Output the (x, y) coordinate of the center of the cell containing the given text.  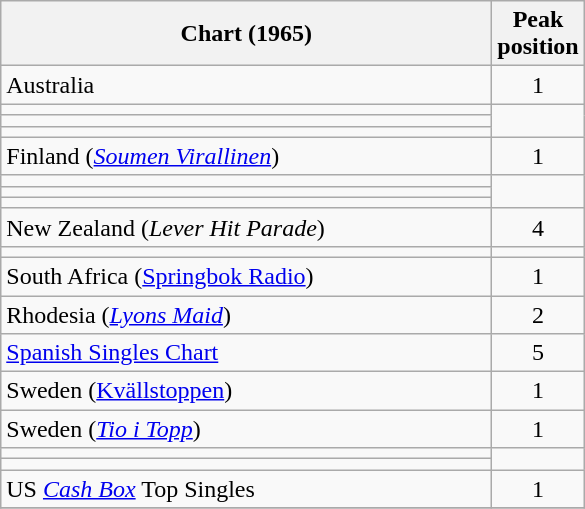
5 (538, 353)
4 (538, 227)
Spanish Singles Chart (246, 353)
Peakposition (538, 34)
Rhodesia (Lyons Maid) (246, 315)
Australia (246, 85)
2 (538, 315)
Chart (1965) (246, 34)
New Zealand (Lever Hit Parade) (246, 227)
Sweden (Kvällstoppen) (246, 391)
Finland (Soumen Virallinen) (246, 156)
Sweden (Tio i Topp) (246, 429)
South Africa (Springbok Radio) (246, 276)
US Cash Box Top Singles (246, 489)
